Locate the cell with the specified text and output its [X, Y] center coordinate. 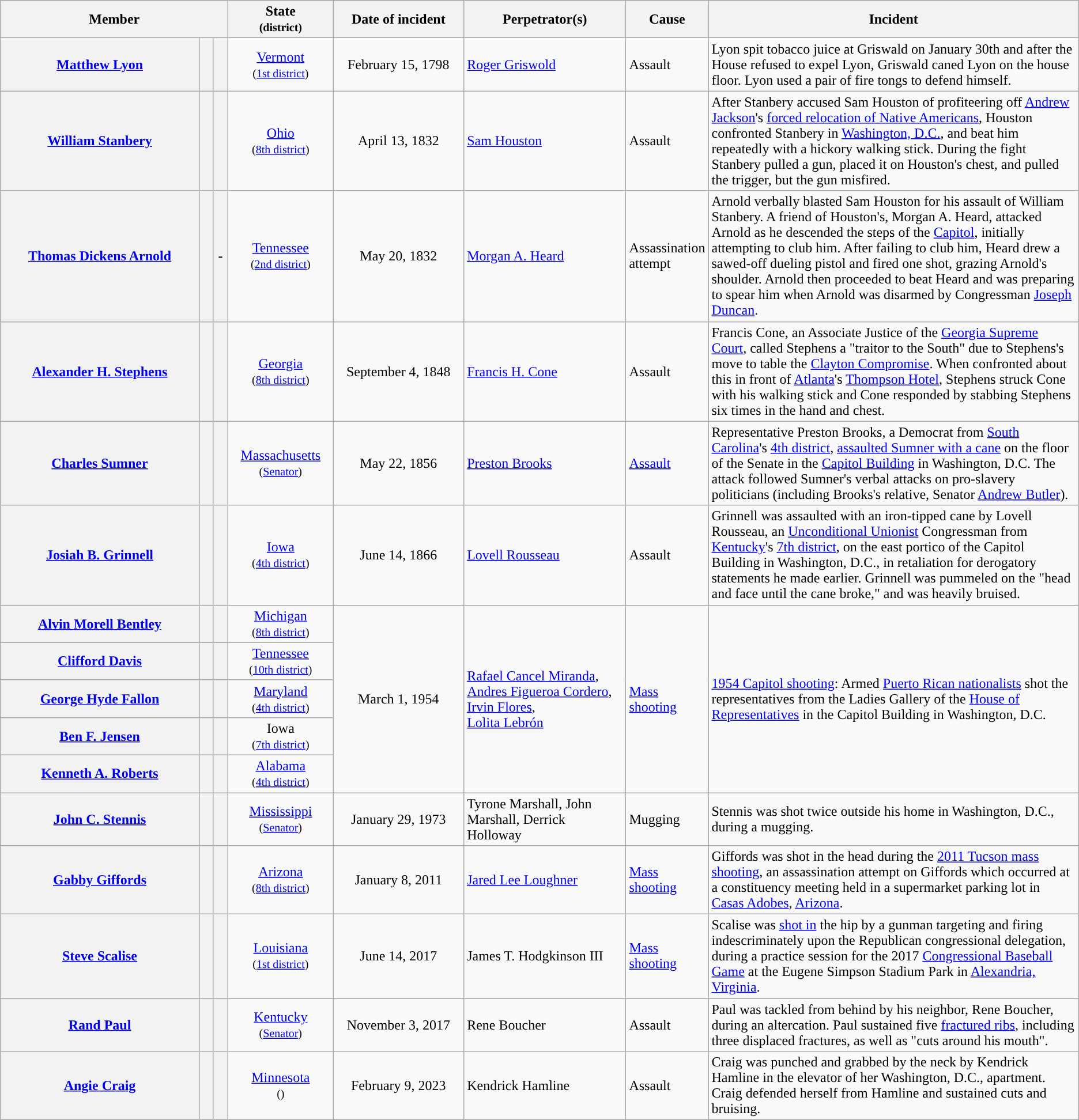
George Hyde Fallon [100, 698]
Jared Lee Loughner [545, 880]
Ohio(8th district) [281, 141]
Cause [667, 20]
September 4, 1848 [399, 371]
January 29, 1973 [399, 819]
Morgan A. Heard [545, 256]
William Stanbery [100, 141]
Iowa(7th district) [281, 736]
Vermont(1st district) [281, 65]
Rene Boucher [545, 1025]
Louisiana(1st district) [281, 956]
Alvin Morell Bentley [100, 623]
Rand Paul [100, 1025]
Josiah B. Grinnell [100, 555]
February 15, 1798 [399, 65]
Georgia(8th district) [281, 371]
June 14, 1866 [399, 555]
November 3, 2017 [399, 1025]
Assassination attempt [667, 256]
June 14, 2017 [399, 956]
Gabby Giffords [100, 880]
Charles Sumner [100, 463]
Member [114, 20]
May 22, 1856 [399, 463]
Perpetrator(s) [545, 20]
Francis H. Cone [545, 371]
Kentucky(Senator) [281, 1025]
Rafael Cancel Miranda,Andres Figueroa Cordero,Irvin Flores,Lolita Lebrón [545, 698]
Preston Brooks [545, 463]
Roger Griswold [545, 65]
Kendrick Hamline [545, 1085]
Maryland(4th district) [281, 698]
Minnesota() [281, 1085]
March 1, 1954 [399, 698]
Stennis was shot twice outside his home in Washington, D.C., during a mugging. [893, 819]
James T. Hodgkinson III [545, 956]
Clifford Davis [100, 661]
Steve Scalise [100, 956]
Incident [893, 20]
Thomas Dickens Arnold [100, 256]
Angie Craig [100, 1085]
Michigan(8th district) [281, 623]
April 13, 1832 [399, 141]
Lovell Rousseau [545, 555]
State(district) [281, 20]
Sam Houston [545, 141]
Matthew Lyon [100, 65]
May 20, 1832 [399, 256]
Kenneth A. Roberts [100, 773]
Mississippi(Senator) [281, 819]
Tyrone Marshall, John Marshall, Derrick Holloway [545, 819]
Tennessee(10th district) [281, 661]
Alexander H. Stephens [100, 371]
February 9, 2023 [399, 1085]
Date of incident [399, 20]
John C. Stennis [100, 819]
Alabama(4th district) [281, 773]
- [220, 256]
Mugging [667, 819]
Iowa(4th district) [281, 555]
Tennessee(2nd district) [281, 256]
Massachusetts(Senator) [281, 463]
Arizona(8th district) [281, 880]
January 8, 2011 [399, 880]
Ben F. Jensen [100, 736]
